From the cell containing the given text, extract its center point as [X, Y] coordinate. 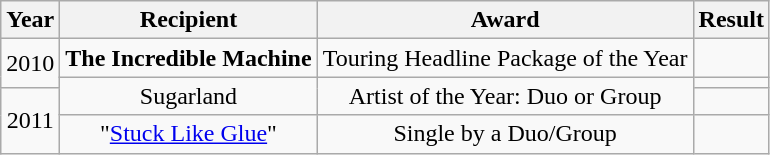
Result [731, 20]
Recipient [188, 20]
Award [505, 20]
Year [30, 20]
The Incredible Machine [188, 58]
2010 [30, 64]
Touring Headline Package of the Year [505, 58]
Artist of the Year: Duo or Group [505, 96]
2011 [30, 120]
Sugarland [188, 96]
"Stuck Like Glue" [188, 134]
Single by a Duo/Group [505, 134]
